Capture the cell that displays the provided text and extract its (x, y) central coordinate. 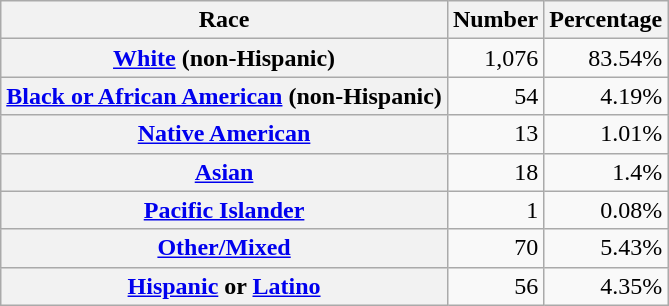
83.54% (606, 58)
Race (224, 20)
18 (495, 172)
1.01% (606, 134)
4.35% (606, 286)
Percentage (606, 20)
54 (495, 96)
Number (495, 20)
0.08% (606, 210)
Asian (224, 172)
White (non-Hispanic) (224, 58)
Pacific Islander (224, 210)
4.19% (606, 96)
1.4% (606, 172)
Black or African American (non-Hispanic) (224, 96)
Native American (224, 134)
70 (495, 248)
Hispanic or Latino (224, 286)
Other/Mixed (224, 248)
13 (495, 134)
1 (495, 210)
5.43% (606, 248)
1,076 (495, 58)
56 (495, 286)
